Extract the [X, Y] coordinate from the center of the cell holding the provided text.  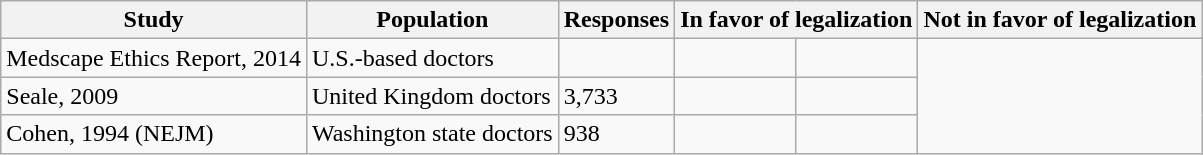
Washington state doctors [432, 134]
Cohen, 1994 (NEJM) [154, 134]
U.S.-based doctors [432, 58]
Medscape Ethics Report, 2014 [154, 58]
Seale, 2009 [154, 96]
938 [616, 134]
Not in favor of legalization [1060, 20]
Responses [616, 20]
Study [154, 20]
In favor of legalization [796, 20]
Population [432, 20]
United Kingdom doctors [432, 96]
3,733 [616, 96]
